From the cell containing the given text, extract its center point as [X, Y] coordinate. 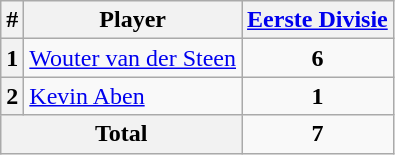
Wouter van der Steen [133, 58]
Kevin Aben [133, 96]
# [12, 20]
Player [133, 20]
2 [12, 96]
Eerste Divisie [318, 20]
Total [122, 134]
6 [318, 58]
7 [318, 134]
